Extract the [X, Y] coordinate from the center of the cell holding the provided text.  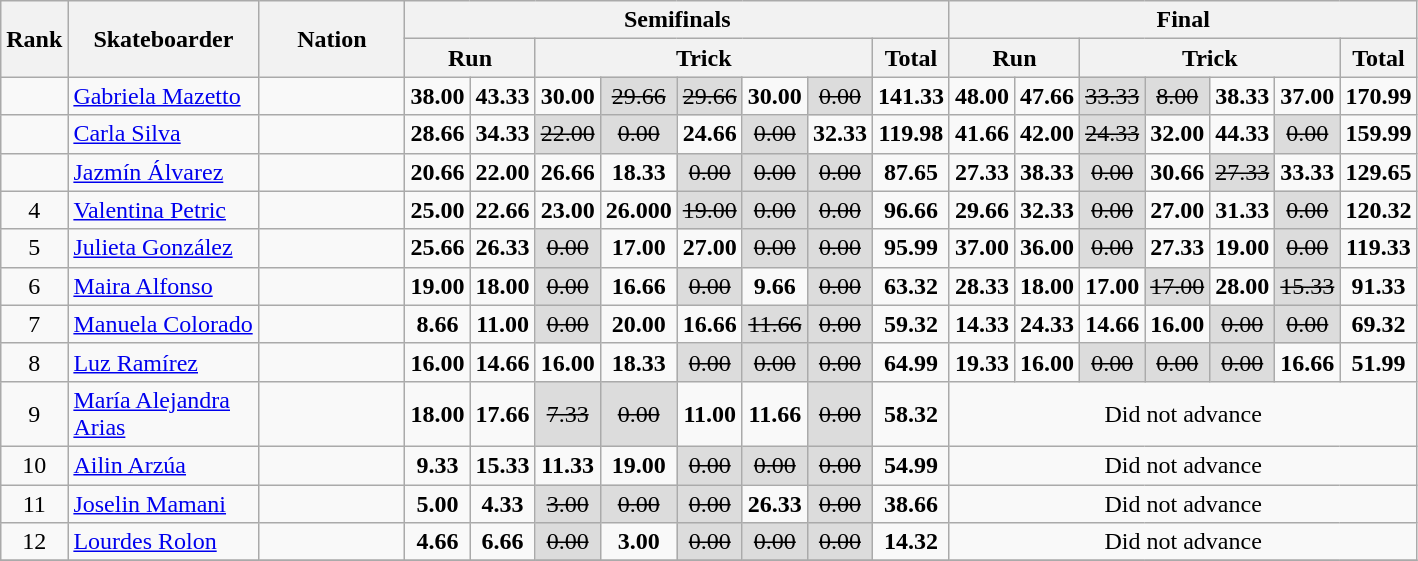
6 [34, 286]
120.32 [1378, 210]
Manuela Colorado [164, 324]
Lourdes Rolon [164, 542]
170.99 [1378, 96]
7.33 [568, 414]
Rank [34, 39]
20.00 [638, 324]
6.66 [502, 542]
Joselin Mamani [164, 503]
25.66 [438, 248]
54.99 [910, 465]
9.33 [438, 465]
8.66 [438, 324]
159.99 [1378, 134]
30.66 [1178, 172]
119.98 [910, 134]
38.66 [910, 503]
Luz Ramírez [164, 362]
28.66 [438, 134]
24.66 [710, 134]
43.33 [502, 96]
Ailin Arzúa [164, 465]
Nation [332, 39]
32.00 [1178, 134]
51.99 [1378, 362]
26.66 [568, 172]
87.65 [910, 172]
41.66 [982, 134]
34.33 [502, 134]
141.33 [910, 96]
44.33 [1242, 134]
19.33 [982, 362]
59.32 [910, 324]
4.33 [502, 503]
5.00 [438, 503]
28.00 [1242, 286]
7 [34, 324]
36.00 [1048, 248]
42.00 [1048, 134]
8.00 [1178, 96]
María Alejandra Arias [164, 414]
14.33 [982, 324]
22.66 [502, 210]
91.33 [1378, 286]
20.66 [438, 172]
17.66 [502, 414]
28.33 [982, 286]
Jazmín Álvarez [164, 172]
Skateboarder [164, 39]
10 [34, 465]
11.33 [568, 465]
26.000 [638, 210]
119.33 [1378, 248]
129.65 [1378, 172]
64.99 [910, 362]
23.00 [568, 210]
31.33 [1242, 210]
Semifinals [677, 20]
63.32 [910, 286]
5 [34, 248]
11 [34, 503]
Julieta González [164, 248]
Gabriela Mazetto [164, 96]
58.32 [910, 414]
8 [34, 362]
48.00 [982, 96]
9 [34, 414]
96.66 [910, 210]
14.32 [910, 542]
25.00 [438, 210]
95.99 [910, 248]
9.66 [774, 286]
38.00 [438, 96]
Final [1182, 20]
Maira Alfonso [164, 286]
12 [34, 542]
4 [34, 210]
Carla Silva [164, 134]
4.66 [438, 542]
Valentina Petric [164, 210]
69.32 [1378, 324]
47.66 [1048, 96]
